Scan for the cell matching the given text and deliver its (x, y) coordinate at center. 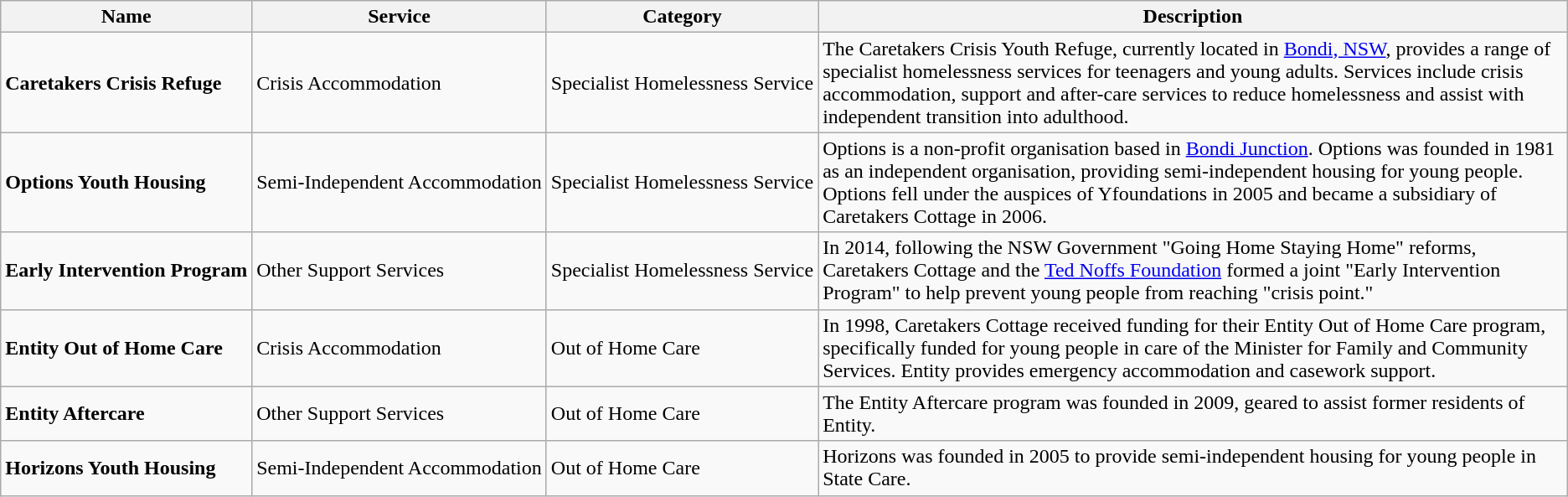
Entity Out of Home Care (126, 348)
Horizons Youth Housing (126, 468)
Caretakers Crisis Refuge (126, 82)
Category (682, 17)
The Entity Aftercare program was founded in 2009, geared to assist former residents of Entity. (1193, 414)
Entity Aftercare (126, 414)
Description (1193, 17)
Options Youth Housing (126, 183)
Name (126, 17)
Service (400, 17)
Early Intervention Program (126, 271)
Horizons was founded in 2005 to provide semi-independent housing for young people in State Care. (1193, 468)
